Determine the (X, Y) coordinate at the center of the cell enclosing the given text.  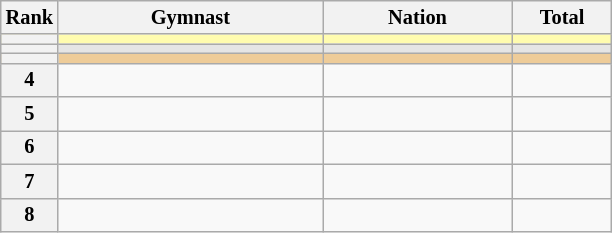
8 (30, 215)
Gymnast (190, 17)
4 (30, 80)
7 (30, 181)
6 (30, 147)
Rank (30, 17)
5 (30, 114)
Total (562, 17)
Nation (418, 17)
